Search for the cell housing the specified text and yield its (x, y) center coordinate. 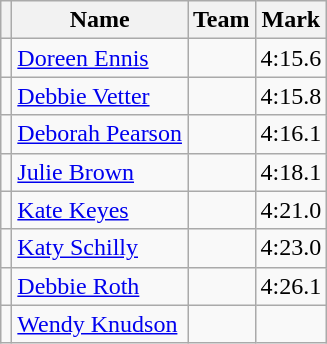
Wendy Knudson (100, 324)
4:16.1 (291, 134)
Team (222, 20)
Doreen Ennis (100, 58)
Mark (291, 20)
Katy Schilly (100, 248)
Julie Brown (100, 172)
4:15.8 (291, 96)
4:26.1 (291, 286)
4:21.0 (291, 210)
4:23.0 (291, 248)
Name (100, 20)
Deborah Pearson (100, 134)
Kate Keyes (100, 210)
Debbie Vetter (100, 96)
4:15.6 (291, 58)
4:18.1 (291, 172)
Debbie Roth (100, 286)
